Provide the [x, y] coordinate of the cell's center where the given text is located.  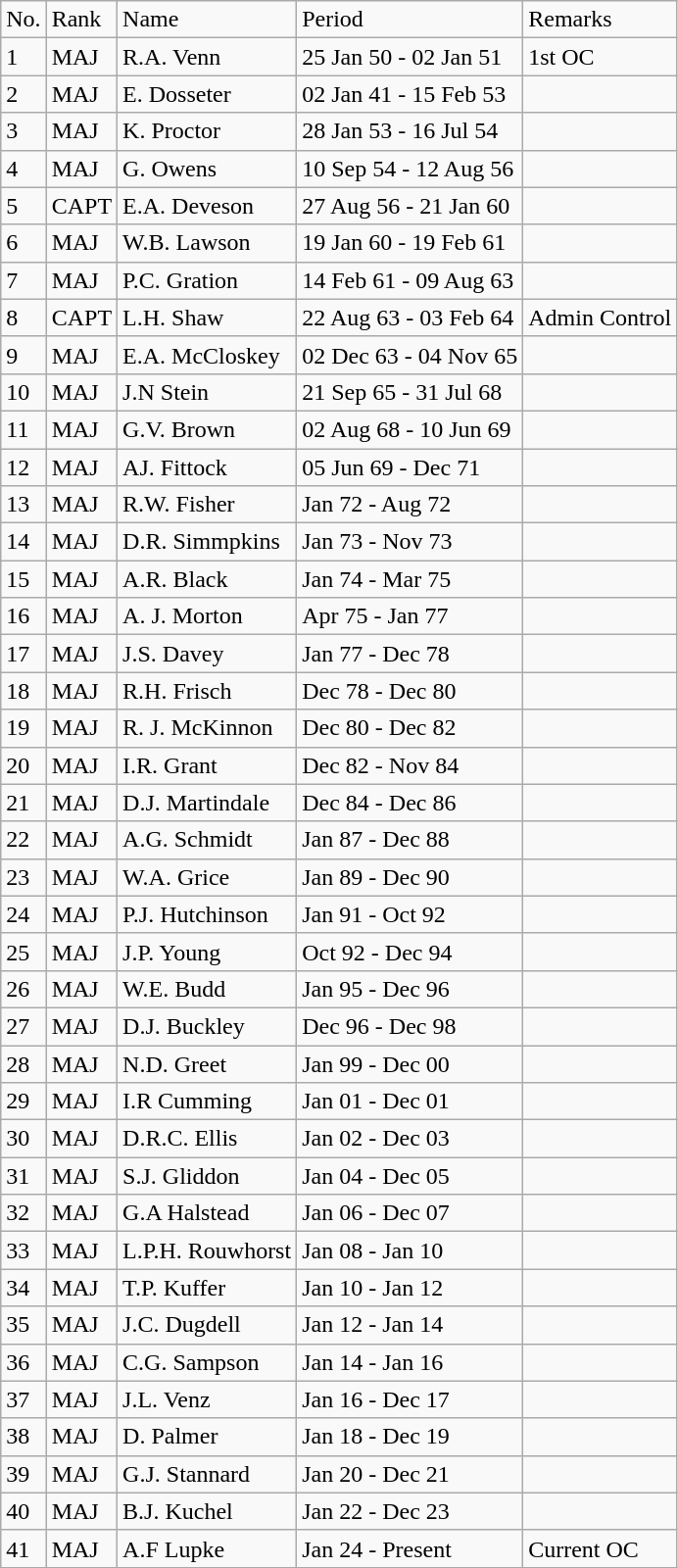
33 [24, 1250]
W.E. Budd [208, 989]
J.N Stein [208, 392]
9 [24, 355]
Jan 72 - Aug 72 [410, 505]
5 [24, 206]
14 Feb 61 - 09 Aug 63 [410, 280]
18 [24, 691]
A. J. Morton [208, 616]
S.J. Gliddon [208, 1176]
L.H. Shaw [208, 318]
Jan 10 - Jan 12 [410, 1288]
36 [24, 1362]
35 [24, 1325]
Apr 75 - Jan 77 [410, 616]
G.V. Brown [208, 429]
J.P. Young [208, 952]
A.R. Black [208, 579]
G. Owens [208, 169]
Dec 78 - Dec 80 [410, 691]
Current OC [600, 1548]
1st OC [600, 57]
Jan 04 - Dec 05 [410, 1176]
D.J. Buckley [208, 1026]
J.C. Dugdell [208, 1325]
N.D. Greet [208, 1063]
I.R. Grant [208, 765]
D.J. Martindale [208, 803]
Dec 82 - Nov 84 [410, 765]
27 Aug 56 - 21 Jan 60 [410, 206]
19 [24, 728]
Jan 73 - Nov 73 [410, 542]
A.F Lupke [208, 1548]
16 [24, 616]
21 Sep 65 - 31 Jul 68 [410, 392]
G.A Halstead [208, 1213]
D.R.C. Ellis [208, 1139]
23 [24, 877]
P.J. Hutchinson [208, 914]
E. Dosseter [208, 94]
Oct 92 - Dec 94 [410, 952]
6 [24, 243]
38 [24, 1437]
02 Aug 68 - 10 Jun 69 [410, 429]
1 [24, 57]
Admin Control [600, 318]
11 [24, 429]
22 [24, 840]
28 [24, 1063]
C.G. Sampson [208, 1362]
D. Palmer [208, 1437]
Jan 18 - Dec 19 [410, 1437]
31 [24, 1176]
21 [24, 803]
R.W. Fisher [208, 505]
27 [24, 1026]
J.S. Davey [208, 654]
15 [24, 579]
I.R Cumming [208, 1102]
R. J. McKinnon [208, 728]
20 [24, 765]
L.P.H. Rouwhorst [208, 1250]
39 [24, 1474]
R.A. Venn [208, 57]
G.J. Stannard [208, 1474]
02 Dec 63 - 04 Nov 65 [410, 355]
Dec 80 - Dec 82 [410, 728]
25 [24, 952]
Jan 01 - Dec 01 [410, 1102]
10 [24, 392]
AJ. Fittock [208, 467]
26 [24, 989]
Jan 14 - Jan 16 [410, 1362]
25 Jan 50 - 02 Jan 51 [410, 57]
10 Sep 54 - 12 Aug 56 [410, 169]
19 Jan 60 - 19 Feb 61 [410, 243]
14 [24, 542]
Jan 16 - Dec 17 [410, 1399]
24 [24, 914]
37 [24, 1399]
Jan 91 - Oct 92 [410, 914]
Name [208, 20]
Dec 84 - Dec 86 [410, 803]
05 Jun 69 - Dec 71 [410, 467]
30 [24, 1139]
B.J. Kuchel [208, 1511]
02 Jan 41 - 15 Feb 53 [410, 94]
28 Jan 53 - 16 Jul 54 [410, 131]
Jan 87 - Dec 88 [410, 840]
D.R. Simmpkins [208, 542]
Jan 74 - Mar 75 [410, 579]
22 Aug 63 - 03 Feb 64 [410, 318]
K. Proctor [208, 131]
W.B. Lawson [208, 243]
Jan 22 - Dec 23 [410, 1511]
No. [24, 20]
4 [24, 169]
2 [24, 94]
Jan 20 - Dec 21 [410, 1474]
Jan 06 - Dec 07 [410, 1213]
T.P. Kuffer [208, 1288]
17 [24, 654]
40 [24, 1511]
Period [410, 20]
13 [24, 505]
Jan 77 - Dec 78 [410, 654]
W.A. Grice [208, 877]
Remarks [600, 20]
Jan 95 - Dec 96 [410, 989]
R.H. Frisch [208, 691]
41 [24, 1548]
34 [24, 1288]
A.G. Schmidt [208, 840]
8 [24, 318]
E.A. McCloskey [208, 355]
29 [24, 1102]
Jan 24 - Present [410, 1548]
Jan 02 - Dec 03 [410, 1139]
12 [24, 467]
J.L. Venz [208, 1399]
Jan 12 - Jan 14 [410, 1325]
Jan 89 - Dec 90 [410, 877]
Dec 96 - Dec 98 [410, 1026]
7 [24, 280]
P.C. Gration [208, 280]
3 [24, 131]
32 [24, 1213]
Rank [81, 20]
Jan 08 - Jan 10 [410, 1250]
E.A. Deveson [208, 206]
Jan 99 - Dec 00 [410, 1063]
